Capture the cell that displays the provided text and extract its [x, y] central coordinate. 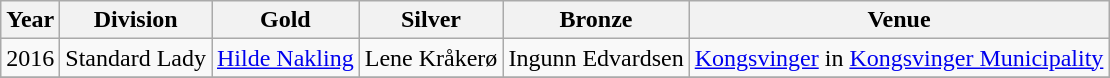
Gold [286, 20]
2016 [30, 58]
Division [136, 20]
Ingunn Edvardsen [596, 58]
Year [30, 20]
Hilde Nakling [286, 58]
Silver [431, 20]
Bronze [596, 20]
Kongsvinger in Kongsvinger Municipality [899, 58]
Lene Kråkerø [431, 58]
Venue [899, 20]
Standard Lady [136, 58]
